Determine the (x, y) coordinate at the center of the cell enclosing the given text.  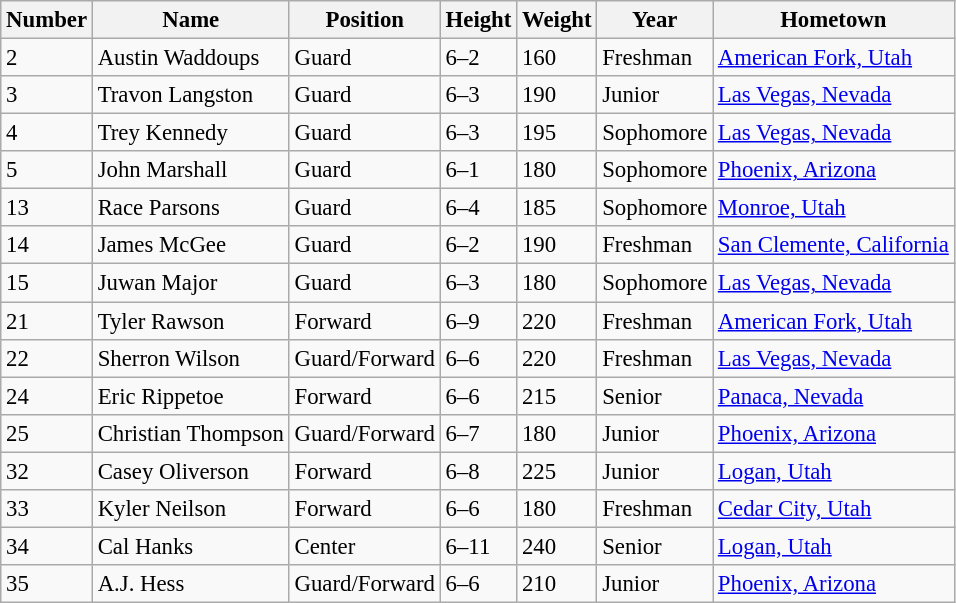
210 (557, 584)
Trey Kennedy (190, 133)
22 (47, 358)
Center (364, 546)
Panaca, Nevada (834, 396)
Travon Langston (190, 95)
Kyler Neilson (190, 509)
Height (478, 20)
215 (557, 396)
225 (557, 471)
4 (47, 133)
Hometown (834, 20)
Race Parsons (190, 208)
24 (47, 396)
Number (47, 20)
Christian Thompson (190, 433)
San Clemente, California (834, 245)
35 (47, 584)
6–1 (478, 170)
Austin Waddoups (190, 58)
15 (47, 283)
Position (364, 20)
185 (557, 208)
Year (655, 20)
240 (557, 546)
14 (47, 245)
James McGee (190, 245)
2 (47, 58)
Tyler Rawson (190, 321)
Cedar City, Utah (834, 509)
21 (47, 321)
Weight (557, 20)
A.J. Hess (190, 584)
Eric Rippetoe (190, 396)
6–11 (478, 546)
6–8 (478, 471)
195 (557, 133)
3 (47, 95)
Name (190, 20)
Monroe, Utah (834, 208)
Casey Oliverson (190, 471)
John Marshall (190, 170)
34 (47, 546)
32 (47, 471)
Sherron Wilson (190, 358)
Cal Hanks (190, 546)
13 (47, 208)
6–4 (478, 208)
5 (47, 170)
160 (557, 58)
33 (47, 509)
6–7 (478, 433)
6–9 (478, 321)
25 (47, 433)
Juwan Major (190, 283)
